Detect which cell encompasses the target text, then output its (x, y) center coordinate. 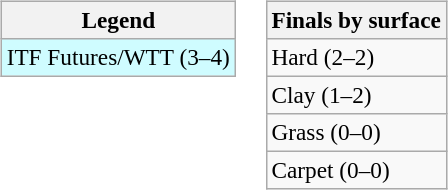
Finals by surface (356, 20)
Hard (2–2) (356, 57)
Legend (118, 20)
Carpet (0–0) (356, 171)
ITF Futures/WTT (3–4) (118, 57)
Grass (0–0) (356, 133)
Clay (1–2) (356, 95)
